Find where the given text appears and provide that cell's center as (x, y) coordinate. 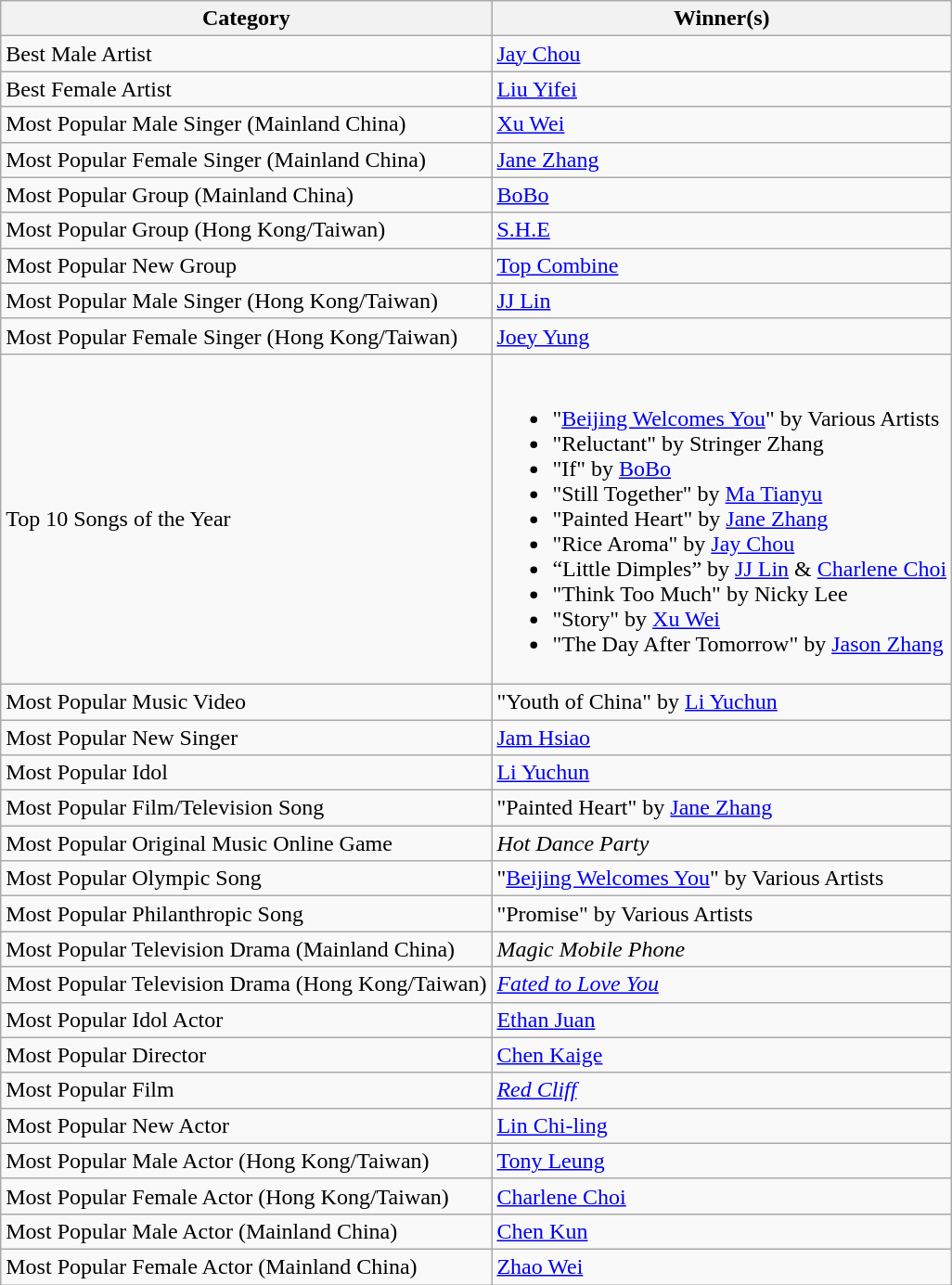
Most Popular New Group (247, 265)
Most Popular Female Actor (Mainland China) (247, 1266)
JJ Lin (722, 301)
Most Popular Male Singer (Mainland China) (247, 124)
Magic Mobile Phone (722, 949)
Most Popular Olympic Song (247, 879)
Tony Leung (722, 1161)
Most Popular Group (Hong Kong/Taiwan) (247, 230)
Ethan Juan (722, 1020)
Most Popular Director (247, 1055)
Xu Wei (722, 124)
Jane Zhang (722, 160)
Most Popular Idol (247, 773)
Liu Yifei (722, 89)
"Beijing Welcomes You" by Various Artists (722, 879)
Zhao Wei (722, 1266)
Most Popular Female Singer (Hong Kong/Taiwan) (247, 336)
Most Popular Male Singer (Hong Kong/Taiwan) (247, 301)
Most Popular Female Actor (Hong Kong/Taiwan) (247, 1196)
Chen Kaige (722, 1055)
S.H.E (722, 230)
"Promise" by Various Artists (722, 914)
Most Popular Original Music Online Game (247, 843)
Best Male Artist (247, 54)
Top Combine (722, 265)
Most Popular Philanthropic Song (247, 914)
Top 10 Songs of the Year (247, 519)
"Youth of China" by Li Yuchun (722, 701)
Most Popular Male Actor (Hong Kong/Taiwan) (247, 1161)
Most Popular Female Singer (Mainland China) (247, 160)
BoBo (722, 195)
Most Popular Television Drama (Hong Kong/Taiwan) (247, 984)
Best Female Artist (247, 89)
Most Popular New Singer (247, 738)
Most Popular Film/Television Song (247, 808)
Most Popular Music Video (247, 701)
Most Popular Television Drama (Mainland China) (247, 949)
Fated to Love You (722, 984)
Most Popular Group (Mainland China) (247, 195)
Most Popular Film (247, 1090)
Joey Yung (722, 336)
Category (247, 19)
Chen Kun (722, 1231)
Li Yuchun (722, 773)
Lin Chi-ling (722, 1125)
Hot Dance Party (722, 843)
Winner(s) (722, 19)
"Painted Heart" by Jane Zhang (722, 808)
Most Popular New Actor (247, 1125)
Most Popular Idol Actor (247, 1020)
Red Cliff (722, 1090)
Jam Hsiao (722, 738)
Most Popular Male Actor (Mainland China) (247, 1231)
Charlene Choi (722, 1196)
Jay Chou (722, 54)
